Determine the (X, Y) coordinate at the center of the cell enclosing the given text.  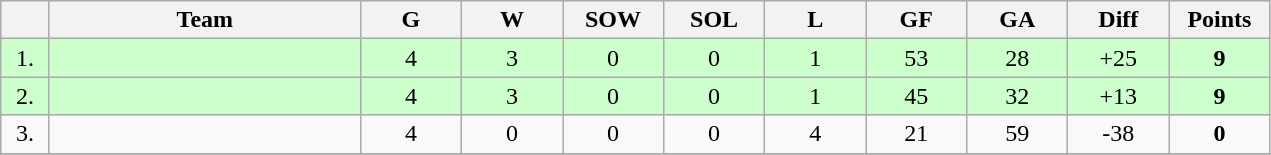
L (816, 20)
GF (916, 20)
-38 (1118, 134)
45 (916, 96)
3. (26, 134)
SOL (714, 20)
28 (1018, 58)
W (512, 20)
53 (916, 58)
+25 (1118, 58)
Points (1220, 20)
1. (26, 58)
+13 (1118, 96)
32 (1018, 96)
Team (204, 20)
2. (26, 96)
21 (916, 134)
G (410, 20)
Diff (1118, 20)
SOW (612, 20)
59 (1018, 134)
GA (1018, 20)
